Return (X, Y) of the center of cell containing provided text 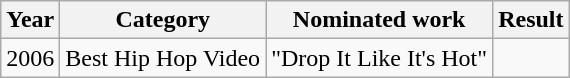
Year (30, 20)
Nominated work (380, 20)
Category (163, 20)
"Drop It Like It's Hot" (380, 58)
Result (531, 20)
2006 (30, 58)
Best Hip Hop Video (163, 58)
